For the text-containing cell, return its midpoint in (X, Y) coordinate format. 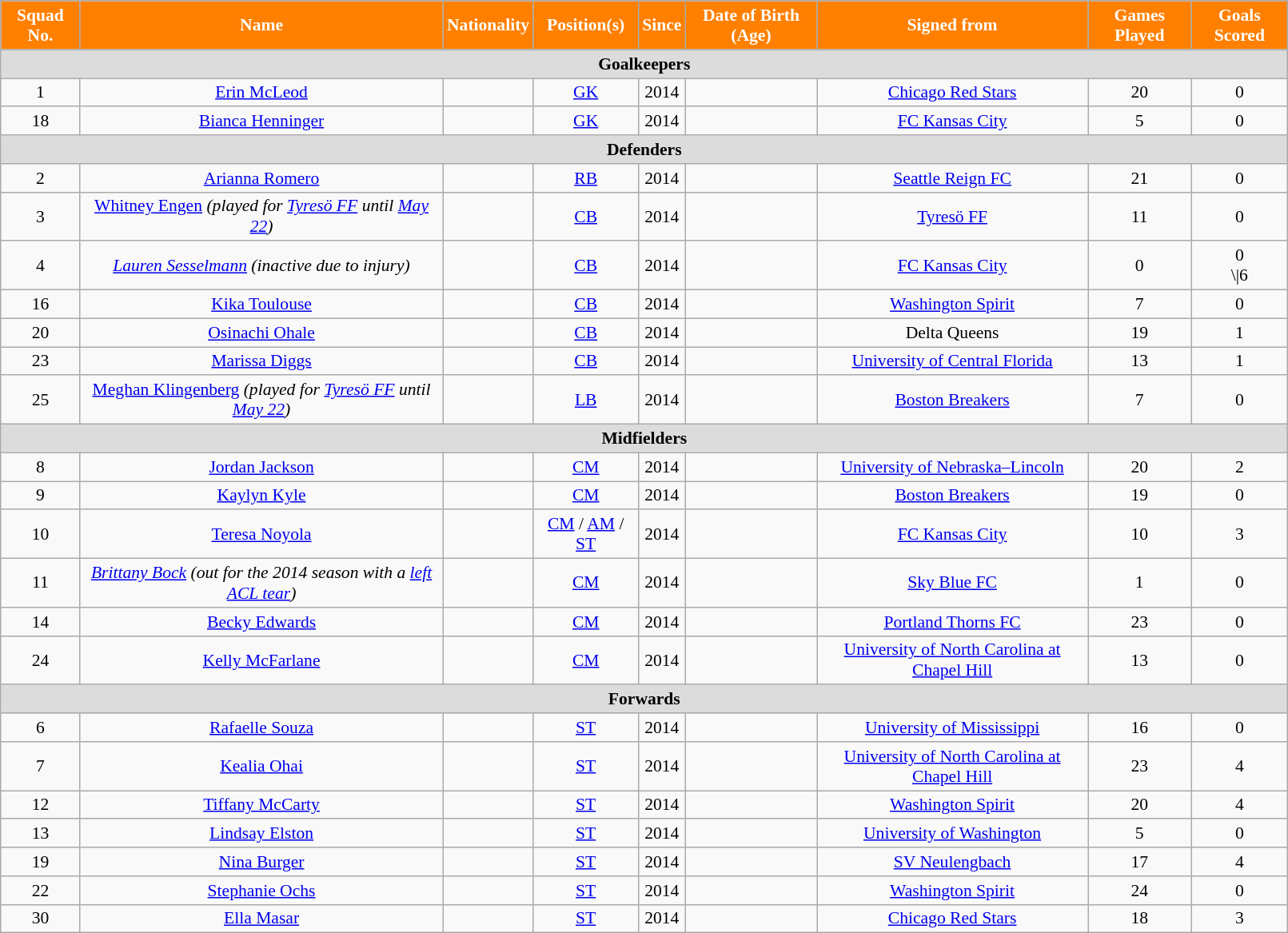
Seattle Reign FC (953, 178)
8 (40, 467)
Position(s) (585, 26)
Midfielders (644, 439)
SV Neulengbach (953, 862)
Sky Blue FC (953, 584)
Kealia Ohai (261, 766)
14 (40, 622)
Name (261, 26)
Games Played (1140, 26)
25 (40, 400)
Nationality (488, 26)
Whitney Engen (played for Tyresö FF until May 22) (261, 216)
RB (585, 178)
0\|6 (1239, 265)
Forwards (644, 700)
Erin McLeod (261, 93)
Arianna Romero (261, 178)
Kaylyn Kyle (261, 496)
6 (40, 728)
Kelly McFarlane (261, 660)
Osinachi Ohale (261, 333)
Tyresö FF (953, 216)
University of Mississippi (953, 728)
Portland Thorns FC (953, 622)
Teresa Noyola (261, 534)
Brittany Bock (out for the 2014 season with a left ACL tear) (261, 584)
University of Nebraska–Lincoln (953, 467)
Date of Birth (Age) (751, 26)
22 (40, 891)
Goalkeepers (644, 64)
21 (1140, 178)
Stephanie Ochs (261, 891)
Squad No. (40, 26)
Tiffany McCarty (261, 805)
Signed from (953, 26)
Becky Edwards (261, 622)
12 (40, 805)
Jordan Jackson (261, 467)
17 (1140, 862)
9 (40, 496)
Since (662, 26)
Goals Scored (1239, 26)
Lindsay Elston (261, 834)
Delta Queens (953, 333)
CM / AM / ST (585, 534)
University of Central Florida (953, 361)
Ella Masar (261, 919)
Bianca Henninger (261, 122)
LB (585, 400)
Lauren Sesselmann (inactive due to injury) (261, 265)
Kika Toulouse (261, 305)
30 (40, 919)
Rafaelle Souza (261, 728)
Nina Burger (261, 862)
Defenders (644, 150)
Marissa Diggs (261, 361)
University of Washington (953, 834)
Meghan Klingenberg (played for Tyresö FF until May 22) (261, 400)
